Locate the cell with the specified text and output its [x, y] center coordinate. 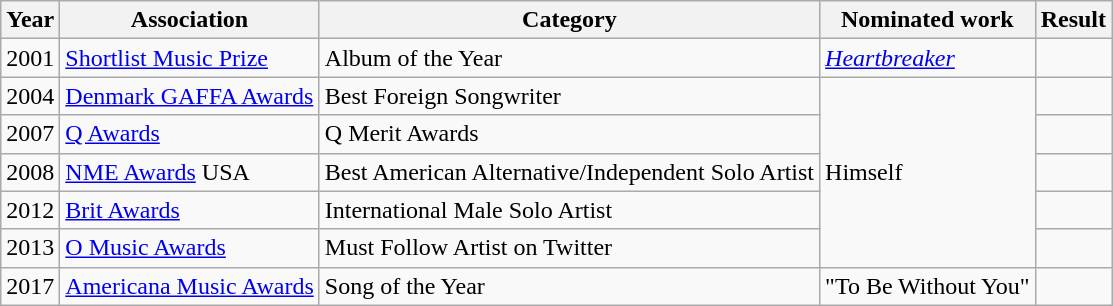
Result [1073, 20]
2008 [30, 172]
International Male Solo Artist [569, 210]
O Music Awards [190, 248]
NME Awards USA [190, 172]
Nominated work [928, 20]
Song of the Year [569, 286]
Best Foreign Songwriter [569, 96]
2007 [30, 134]
Best American Alternative/Independent Solo Artist [569, 172]
Association [190, 20]
Heartbreaker [928, 58]
2001 [30, 58]
Q Merit Awards [569, 134]
Denmark GAFFA Awards [190, 96]
2013 [30, 248]
Shortlist Music Prize [190, 58]
Americana Music Awards [190, 286]
"To Be Without You" [928, 286]
Himself [928, 172]
Must Follow Artist on Twitter [569, 248]
Year [30, 20]
2017 [30, 286]
Brit Awards [190, 210]
2012 [30, 210]
Category [569, 20]
Q Awards [190, 134]
Album of the Year [569, 58]
2004 [30, 96]
